Identify which cell holds the provided text, then report its (x, y) central coordinate. 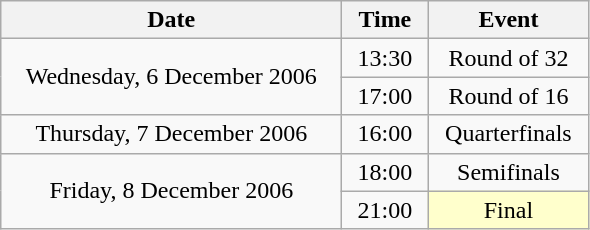
Wednesday, 6 December 2006 (172, 77)
Friday, 8 December 2006 (172, 191)
Event (508, 20)
Quarterfinals (508, 134)
13:30 (385, 58)
Final (508, 210)
17:00 (385, 96)
16:00 (385, 134)
Time (385, 20)
Round of 32 (508, 58)
Round of 16 (508, 96)
Thursday, 7 December 2006 (172, 134)
18:00 (385, 172)
21:00 (385, 210)
Date (172, 20)
Semifinals (508, 172)
